Extract the (X, Y) coordinate from the center of the cell holding the provided text.  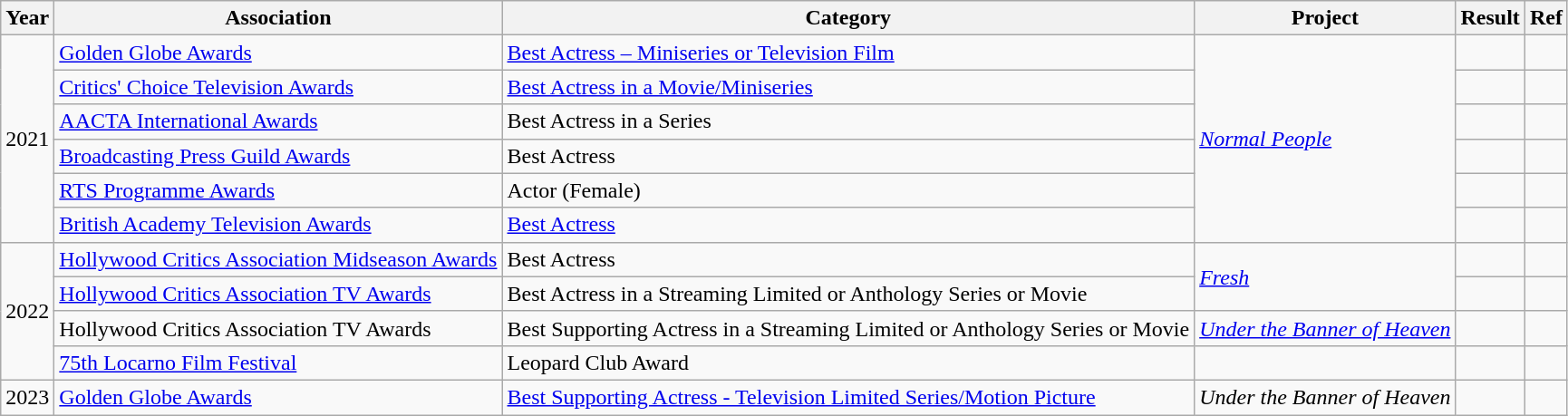
2023 (27, 397)
Ref (1546, 18)
Association (278, 18)
Best Actress in a Movie/Miniseries (848, 87)
Hollywood Critics Association Midseason Awards (278, 259)
2021 (27, 139)
75th Locarno Film Festival (278, 363)
RTS Programme Awards (278, 190)
Best Supporting Actress - Television Limited Series/Motion Picture (848, 397)
Best Actress – Miniseries or Television Film (848, 53)
Actor (Female) (848, 190)
Category (848, 18)
Critics' Choice Television Awards (278, 87)
AACTA International Awards (278, 121)
Year (27, 18)
2022 (27, 311)
Broadcasting Press Guild Awards (278, 156)
Best Actress in a Series (848, 121)
Project (1325, 18)
Fresh (1325, 276)
Best Supporting Actress in a Streaming Limited or Anthology Series or Movie (848, 328)
British Academy Television Awards (278, 225)
Result (1490, 18)
Normal People (1325, 139)
Leopard Club Award (848, 363)
Best Actress in a Streaming Limited or Anthology Series or Movie (848, 294)
